For the text-containing cell, return its midpoint in [X, Y] coordinate format. 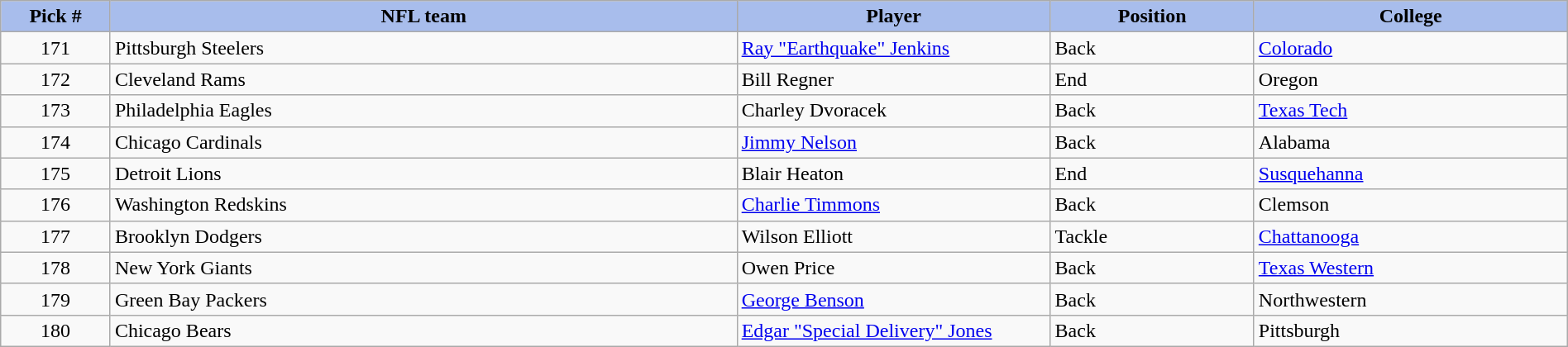
Texas Western [1411, 268]
173 [56, 111]
Charley Dvoracek [893, 111]
Susquehanna [1411, 173]
Brooklyn Dodgers [423, 236]
Washington Redskins [423, 205]
New York Giants [423, 268]
Chicago Cardinals [423, 142]
NFL team [423, 17]
Wilson Elliott [893, 236]
Blair Heaton [893, 173]
178 [56, 268]
College [1411, 17]
Jimmy Nelson [893, 142]
176 [56, 205]
Texas Tech [1411, 111]
Detroit Lions [423, 173]
175 [56, 173]
180 [56, 330]
Pittsburgh [1411, 330]
Northwestern [1411, 299]
Player [893, 17]
174 [56, 142]
172 [56, 79]
Cleveland Rams [423, 79]
Bill Regner [893, 79]
Pittsburgh Steelers [423, 48]
George Benson [893, 299]
Owen Price [893, 268]
Chicago Bears [423, 330]
Chattanooga [1411, 236]
Charlie Timmons [893, 205]
Clemson [1411, 205]
179 [56, 299]
Green Bay Packers [423, 299]
Alabama [1411, 142]
Tackle [1152, 236]
Position [1152, 17]
Philadelphia Eagles [423, 111]
Ray "Earthquake" Jenkins [893, 48]
Edgar "Special Delivery" Jones [893, 330]
Pick # [56, 17]
Oregon [1411, 79]
171 [56, 48]
177 [56, 236]
Colorado [1411, 48]
